Locate the cell with the specified text and output its [x, y] center coordinate. 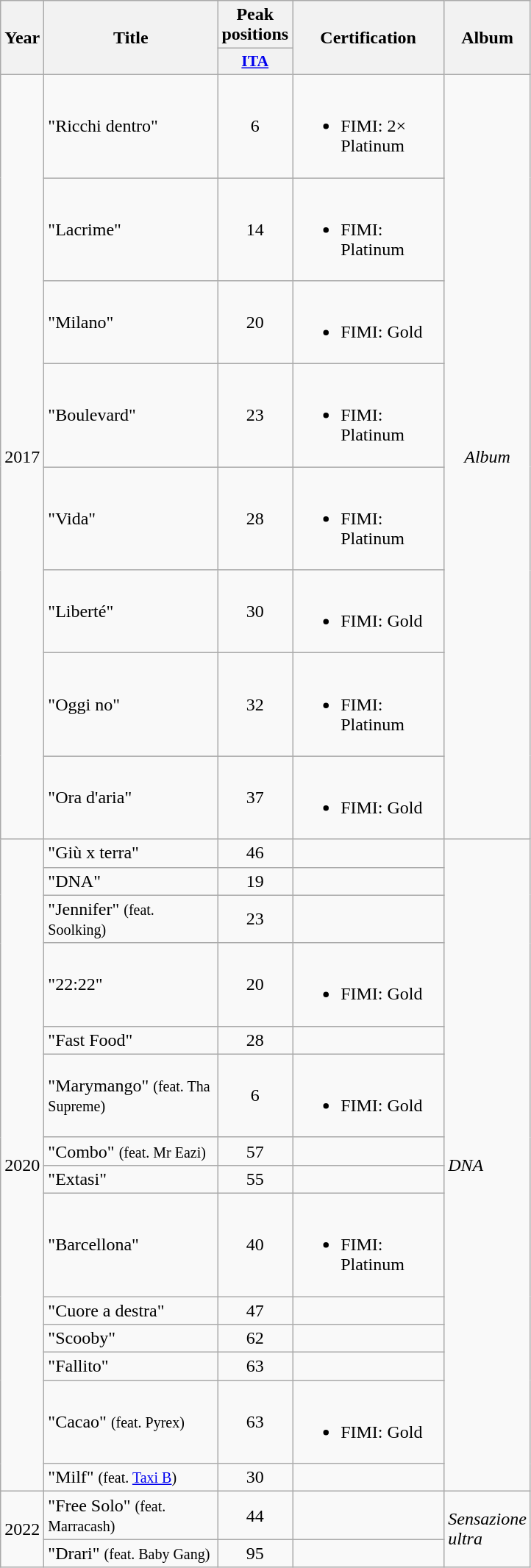
14 [255, 229]
32 [255, 705]
"Cuore a destra" [131, 1310]
Certification [368, 38]
46 [255, 853]
2022 [22, 1530]
"Extasi" [131, 1179]
FIMI: 2× Platinum [368, 126]
"Ricchi dentro" [131, 126]
"Ora d'aria" [131, 797]
"Vida" [131, 518]
"22:22" [131, 984]
Year [22, 38]
"Milf" (feat. Taxi B) [131, 1478]
"Scooby" [131, 1339]
"Milano" [131, 322]
44 [255, 1515]
40 [255, 1244]
Title [131, 38]
"Barcellona" [131, 1244]
DNA [488, 1165]
62 [255, 1339]
"Free Solo" (feat. Marracash) [131, 1515]
47 [255, 1310]
57 [255, 1151]
"Cacao" (feat. Pyrex) [131, 1422]
"Fast Food" [131, 1040]
"Drari" (feat. Baby Gang) [131, 1553]
"DNA" [131, 881]
19 [255, 881]
"Giù x terra" [131, 853]
55 [255, 1179]
2017 [22, 457]
"Fallito" [131, 1366]
"Jennifer" (feat. Soolking) [131, 919]
2020 [22, 1165]
"Lacrime" [131, 229]
"Combo" (feat. Mr Eazi) [131, 1151]
"Liberté" [131, 612]
"Boulevard" [131, 416]
"Marymango" (feat. Tha Supreme) [131, 1096]
Sensazione ultra [488, 1530]
37 [255, 797]
"Oggi no" [131, 705]
95 [255, 1553]
Peak positions [255, 25]
ITA [255, 62]
